Find where the given text appears and provide that cell's center as (x, y) coordinate. 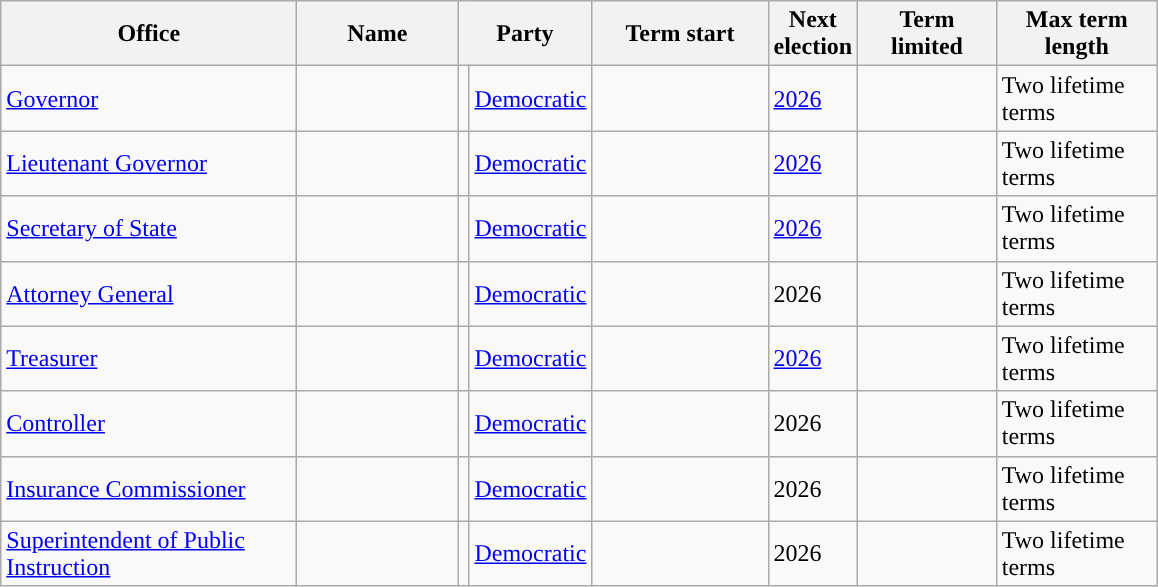
Name (378, 34)
Term limited (928, 34)
Superintendent of Public Instruction (149, 554)
Next election (813, 34)
Max term length (1076, 34)
Term start (680, 34)
Treasurer (149, 358)
Governor (149, 98)
Secretary of State (149, 228)
Controller (149, 424)
Party (525, 34)
Attorney General (149, 294)
Lieutenant Governor (149, 164)
Office (149, 34)
Insurance Commissioner (149, 488)
